Return [X, Y] of the center of cell containing provided text 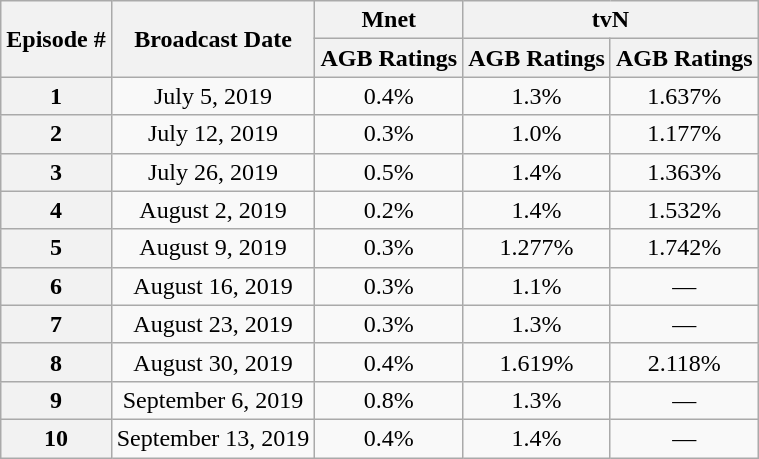
July 5, 2019 [213, 96]
1.619% [537, 362]
7 [56, 324]
August 9, 2019 [213, 248]
2.118% [684, 362]
1.363% [684, 172]
6 [56, 286]
Broadcast Date [213, 39]
3 [56, 172]
Mnet [389, 20]
Episode # [56, 39]
2 [56, 134]
1.742% [684, 248]
August 23, 2019 [213, 324]
1.277% [537, 248]
September 6, 2019 [213, 400]
9 [56, 400]
1 [56, 96]
1.532% [684, 210]
August 2, 2019 [213, 210]
1.1% [537, 286]
1.637% [684, 96]
0.5% [389, 172]
July 12, 2019 [213, 134]
1.0% [537, 134]
tvN [611, 20]
July 26, 2019 [213, 172]
0.2% [389, 210]
5 [56, 248]
August 16, 2019 [213, 286]
10 [56, 438]
1.177% [684, 134]
August 30, 2019 [213, 362]
September 13, 2019 [213, 438]
0.8% [389, 400]
8 [56, 362]
4 [56, 210]
